Pinpoint the cell where the given text exists, returning its (x, y) midpoint coordinate. 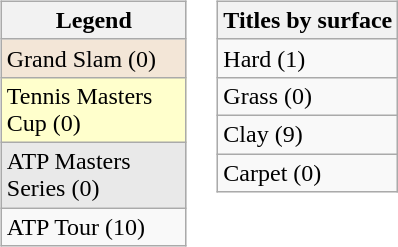
ATP Masters Series (0) (94, 174)
Legend (94, 20)
Hard (1) (308, 58)
Carpet (0) (308, 173)
ATP Tour (10) (94, 227)
Titles by surface (308, 20)
Grass (0) (308, 96)
Clay (9) (308, 134)
Grand Slam (0) (94, 58)
Tennis Masters Cup (0) (94, 110)
